Extract the [X, Y] coordinate from the center of the cell holding the provided text.  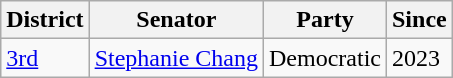
3rd [45, 58]
District [45, 20]
Since [419, 20]
2023 [419, 58]
Senator [176, 20]
Party [324, 20]
Stephanie Chang [176, 58]
Democratic [324, 58]
